Output the [X, Y] coordinate of the center of the cell containing the given text.  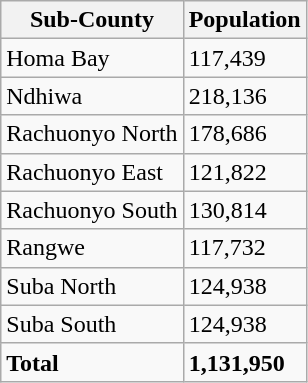
130,814 [244, 210]
Sub-County [92, 20]
Suba North [92, 286]
Rachuonyo East [92, 172]
1,131,950 [244, 362]
Rangwe [92, 248]
Rachuonyo North [92, 134]
Suba South [92, 324]
218,136 [244, 96]
Total [92, 362]
117,439 [244, 58]
117,732 [244, 248]
Ndhiwa [92, 96]
Rachuonyo South [92, 210]
Population [244, 20]
Homa Bay [92, 58]
178,686 [244, 134]
121,822 [244, 172]
